Return [X, Y] of the center of cell containing provided text 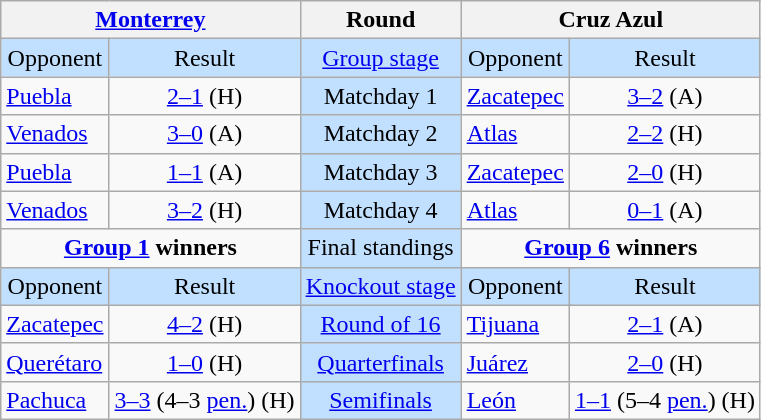
2–1 (H) [204, 96]
0–1 (A) [664, 210]
Semifinals [380, 400]
Group stage [380, 58]
Juárez [515, 362]
Group 1 winners [150, 248]
Pachuca [55, 400]
Knockout stage [380, 286]
3–0 (A) [204, 134]
3–2 (H) [204, 210]
Tijuana [515, 324]
Matchday 2 [380, 134]
1–0 (H) [204, 362]
Round [380, 20]
3–2 (A) [664, 96]
León [515, 400]
Cruz Azul [610, 20]
1–1 (5–4 pen.) (H) [664, 400]
Group 6 winners [610, 248]
Matchday 4 [380, 210]
Matchday 1 [380, 96]
3–3 (4–3 pen.) (H) [204, 400]
Matchday 3 [380, 172]
1–1 (A) [204, 172]
Quarterfinals [380, 362]
Round of 16 [380, 324]
2–2 (H) [664, 134]
Final standings [380, 248]
4–2 (H) [204, 324]
Querétaro [55, 362]
2–1 (A) [664, 324]
Monterrey [150, 20]
